Capture the cell that displays the provided text and extract its (x, y) central coordinate. 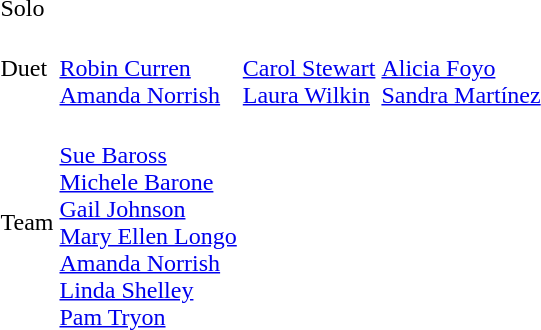
Carol StewartLaura Wilkin (309, 68)
Robin CurrenAmanda Norrish (148, 68)
